For the text-containing cell, return its midpoint in (X, Y) coordinate format. 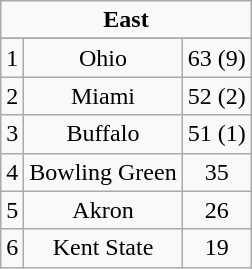
26 (216, 210)
Miami (103, 96)
2 (12, 96)
3 (12, 134)
Akron (103, 210)
6 (12, 248)
35 (216, 172)
Kent State (103, 248)
19 (216, 248)
1 (12, 58)
Buffalo (103, 134)
Bowling Green (103, 172)
52 (2) (216, 96)
5 (12, 210)
East (126, 20)
4 (12, 172)
63 (9) (216, 58)
Ohio (103, 58)
51 (1) (216, 134)
